Search for the cell housing the specified text and yield its [X, Y] center coordinate. 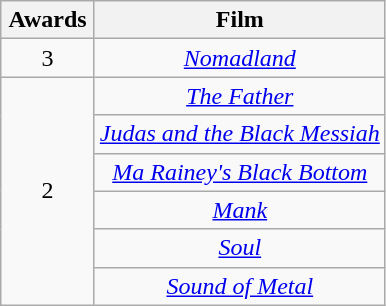
Soul [240, 248]
Sound of Metal [240, 286]
Ma Rainey's Black Bottom [240, 172]
Nomadland [240, 58]
Awards [48, 20]
The Father [240, 96]
Judas and the Black Messiah [240, 134]
3 [48, 58]
2 [48, 191]
Mank [240, 210]
Film [240, 20]
